Determine the [x, y] coordinate at the center of the cell enclosing the given text.  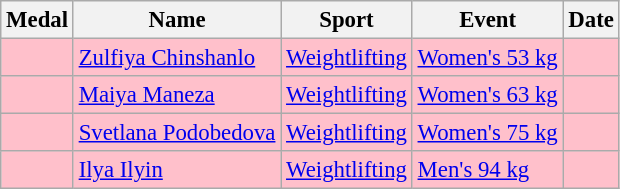
Svetlana Podobedova [176, 133]
Event [488, 20]
Ilya Ilyin [176, 170]
Women's 53 kg [488, 58]
Name [176, 20]
Date [591, 20]
Men's 94 kg [488, 170]
Women's 75 kg [488, 133]
Maiya Maneza [176, 95]
Medal [38, 20]
Zulfiya Chinshanlo [176, 58]
Sport [347, 20]
Women's 63 kg [488, 95]
